Pinpoint the cell where the given text exists, returning its [X, Y] midpoint coordinate. 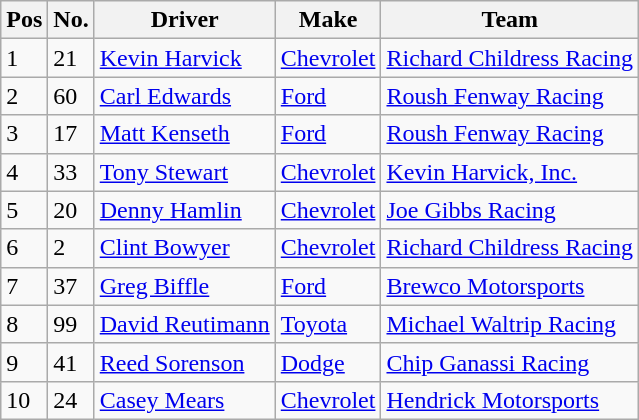
41 [71, 362]
Reed Sorenson [184, 362]
10 [24, 400]
Team [510, 20]
Denny Hamlin [184, 210]
Dodge [328, 362]
Hendrick Motorsports [510, 400]
Matt Kenseth [184, 134]
Kevin Harvick, Inc. [510, 172]
Pos [24, 20]
David Reutimann [184, 324]
Carl Edwards [184, 96]
1 [24, 58]
Michael Waltrip Racing [510, 324]
Brewco Motorsports [510, 286]
Chip Ganassi Racing [510, 362]
8 [24, 324]
Greg Biffle [184, 286]
21 [71, 58]
No. [71, 20]
37 [71, 286]
5 [24, 210]
Tony Stewart [184, 172]
33 [71, 172]
60 [71, 96]
20 [71, 210]
Toyota [328, 324]
3 [24, 134]
99 [71, 324]
6 [24, 248]
Joe Gibbs Racing [510, 210]
4 [24, 172]
17 [71, 134]
Driver [184, 20]
Casey Mears [184, 400]
24 [71, 400]
Make [328, 20]
7 [24, 286]
Kevin Harvick [184, 58]
9 [24, 362]
Clint Bowyer [184, 248]
